Capture the cell that displays the provided text and extract its [X, Y] central coordinate. 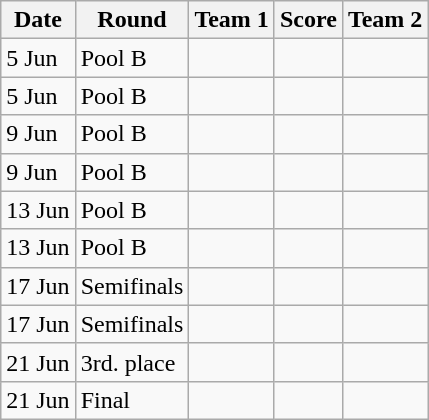
Final [132, 400]
Team 2 [385, 20]
Date [38, 20]
3rd. place [132, 362]
Team 1 [232, 20]
Round [132, 20]
Score [308, 20]
